Capture the cell that displays the provided text and extract its (x, y) central coordinate. 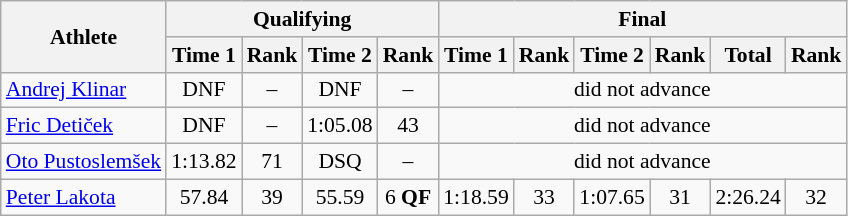
71 (272, 162)
32 (816, 197)
Athlete (84, 36)
1:07.65 (612, 197)
Final (642, 19)
Fric Detiček (84, 126)
Peter Lakota (84, 197)
1:13.82 (204, 162)
Qualifying (302, 19)
Oto Pustoslemšek (84, 162)
39 (272, 197)
57.84 (204, 197)
1:05.08 (340, 126)
2:26.24 (748, 197)
55.59 (340, 197)
Total (748, 55)
43 (408, 126)
Andrej Klinar (84, 90)
31 (680, 197)
6 QF (408, 197)
1:18.59 (476, 197)
DSQ (340, 162)
33 (544, 197)
